Provide the (X, Y) coordinate of the cell's center where the given text is located.  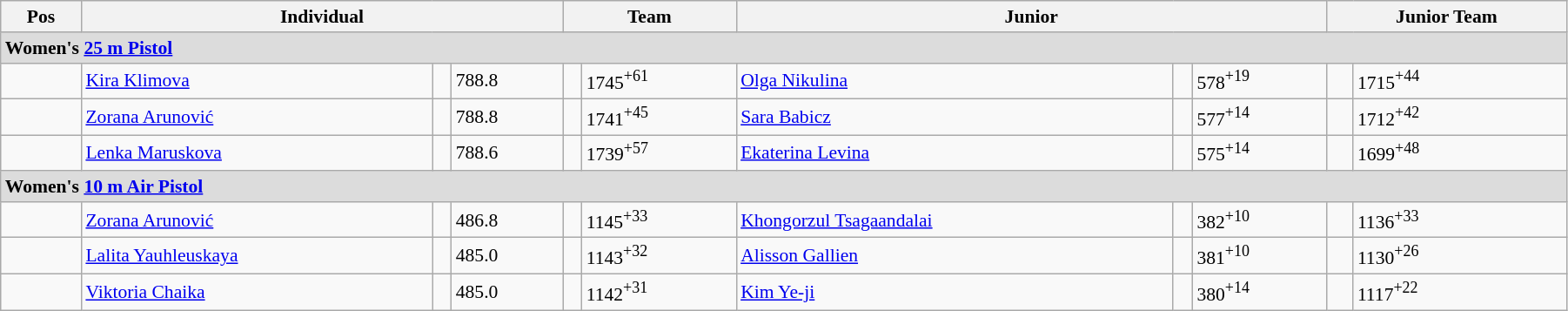
380+14 (1259, 293)
788.6 (507, 153)
1712+42 (1460, 117)
Khongorzul Tsagaandalai (955, 220)
1741+45 (660, 117)
Kim Ye-ji (955, 293)
1130+26 (1460, 256)
575+14 (1259, 153)
381+10 (1259, 256)
1745+61 (660, 80)
382+10 (1259, 220)
486.8 (507, 220)
1715+44 (1460, 80)
1143+32 (660, 256)
Junior (1031, 17)
Women's 10 m Air Pistol (784, 186)
Junior Team (1446, 17)
Pos (42, 17)
Team (649, 17)
Lenka Maruskova (256, 153)
1699+48 (1460, 153)
1136+33 (1460, 220)
Ekaterina Levina (955, 153)
Women's 25 m Pistol (784, 48)
Viktoria Chaika (256, 293)
1142+31 (660, 293)
577+14 (1259, 117)
Sara Babicz (955, 117)
1117+22 (1460, 293)
Individual (322, 17)
Alisson Gallien (955, 256)
1145+33 (660, 220)
578+19 (1259, 80)
1739+57 (660, 153)
Olga Nikulina (955, 80)
Lalita Yauhleuskaya (256, 256)
Kira Klimova (256, 80)
